Return the (x, y) coordinate for the center point of the cell that contains the specified text.  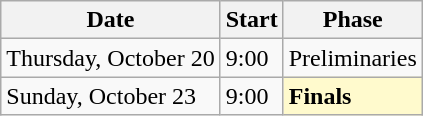
Start (252, 20)
Preliminaries (352, 58)
Date (110, 20)
Finals (352, 96)
Sunday, October 23 (110, 96)
Thursday, October 20 (110, 58)
Phase (352, 20)
